Pinpoint the cell where the given text exists, returning its [X, Y] midpoint coordinate. 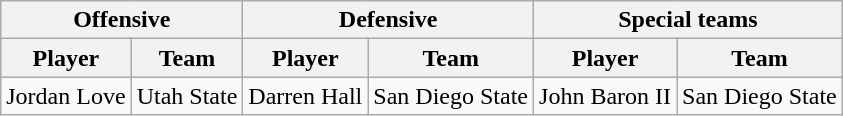
Special teams [688, 20]
Jordan Love [66, 96]
Defensive [388, 20]
Utah State [187, 96]
John Baron II [606, 96]
Darren Hall [306, 96]
Offensive [122, 20]
